Return the [X, Y] coordinate for the center point of the cell that contains the specified text.  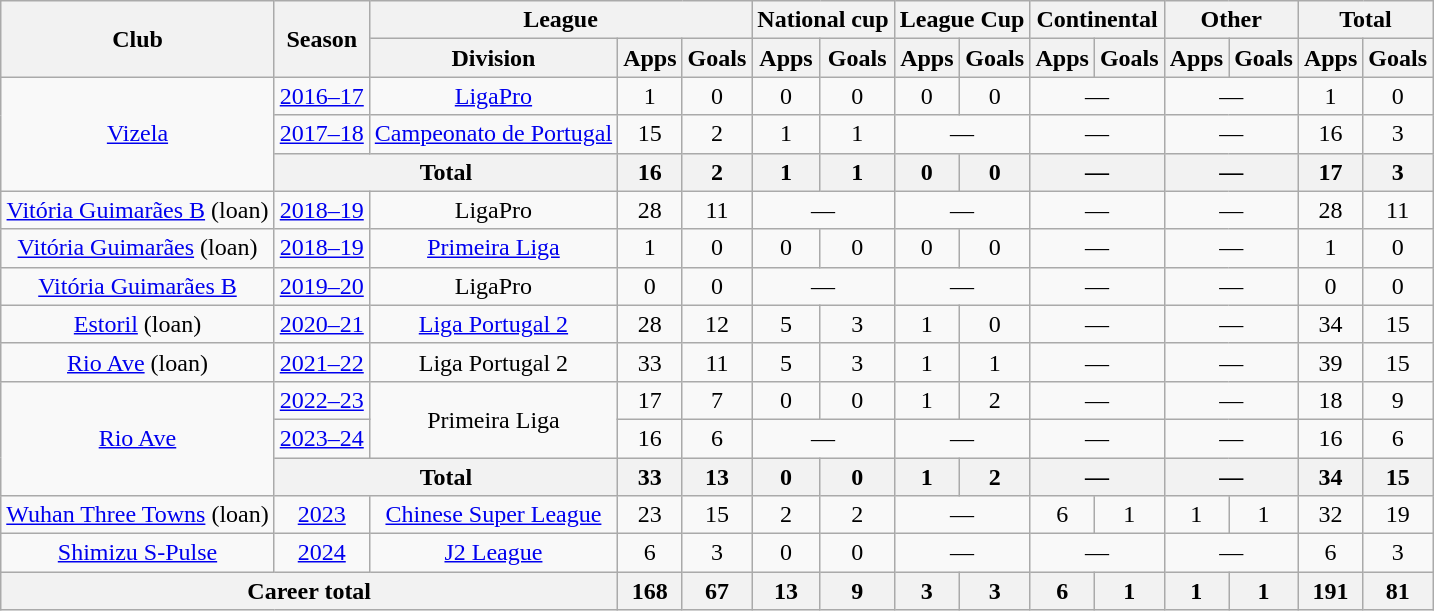
Chinese Super League [493, 515]
Club [138, 39]
Wuhan Three Towns (loan) [138, 515]
League [560, 20]
191 [1330, 591]
2020–21 [322, 324]
Rio Ave [138, 438]
Campeonato de Portugal [493, 134]
Vitória Guimarães B [138, 286]
2023 [322, 515]
12 [717, 324]
2017–18 [322, 134]
2024 [322, 553]
Vitória Guimarães B (loan) [138, 210]
Rio Ave (loan) [138, 362]
Continental [1097, 20]
2022–23 [322, 400]
2021–22 [322, 362]
Shimizu S-Pulse [138, 553]
Season [322, 39]
2016–17 [322, 96]
Other [1231, 20]
League Cup [962, 20]
32 [1330, 515]
18 [1330, 400]
J2 League [493, 553]
39 [1330, 362]
67 [717, 591]
Division [493, 58]
7 [717, 400]
23 [650, 515]
19 [1398, 515]
Estoril (loan) [138, 324]
Vizela [138, 134]
Career total [310, 591]
81 [1398, 591]
National cup [823, 20]
2023–24 [322, 438]
2019–20 [322, 286]
Vitória Guimarães (loan) [138, 248]
168 [650, 591]
